Capture the cell that displays the provided text and extract its [x, y] central coordinate. 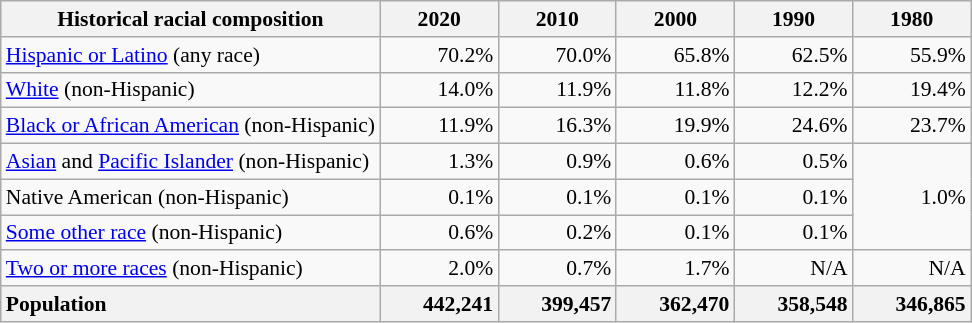
0.2% [557, 233]
2020 [439, 19]
70.0% [557, 55]
55.9% [912, 55]
399,457 [557, 304]
2010 [557, 19]
Population [190, 304]
Native American (non-Hispanic) [190, 197]
442,241 [439, 304]
16.3% [557, 126]
Asian and Pacific Islander (non-Hispanic) [190, 162]
0.9% [557, 162]
0.5% [793, 162]
1980 [912, 19]
Some other race (non-Hispanic) [190, 233]
Hispanic or Latino (any race) [190, 55]
2.0% [439, 269]
358,548 [793, 304]
19.4% [912, 90]
70.2% [439, 55]
White (non-Hispanic) [190, 90]
14.0% [439, 90]
24.6% [793, 126]
62.5% [793, 55]
65.8% [675, 55]
23.7% [912, 126]
Black or African American (non-Hispanic) [190, 126]
0.7% [557, 269]
362,470 [675, 304]
1.3% [439, 162]
Two or more races (non-Hispanic) [190, 269]
1.0% [912, 198]
346,865 [912, 304]
19.9% [675, 126]
2000 [675, 19]
1.7% [675, 269]
1990 [793, 19]
Historical racial composition [190, 19]
11.8% [675, 90]
12.2% [793, 90]
